Detect which cell encompasses the target text, then output its [X, Y] center coordinate. 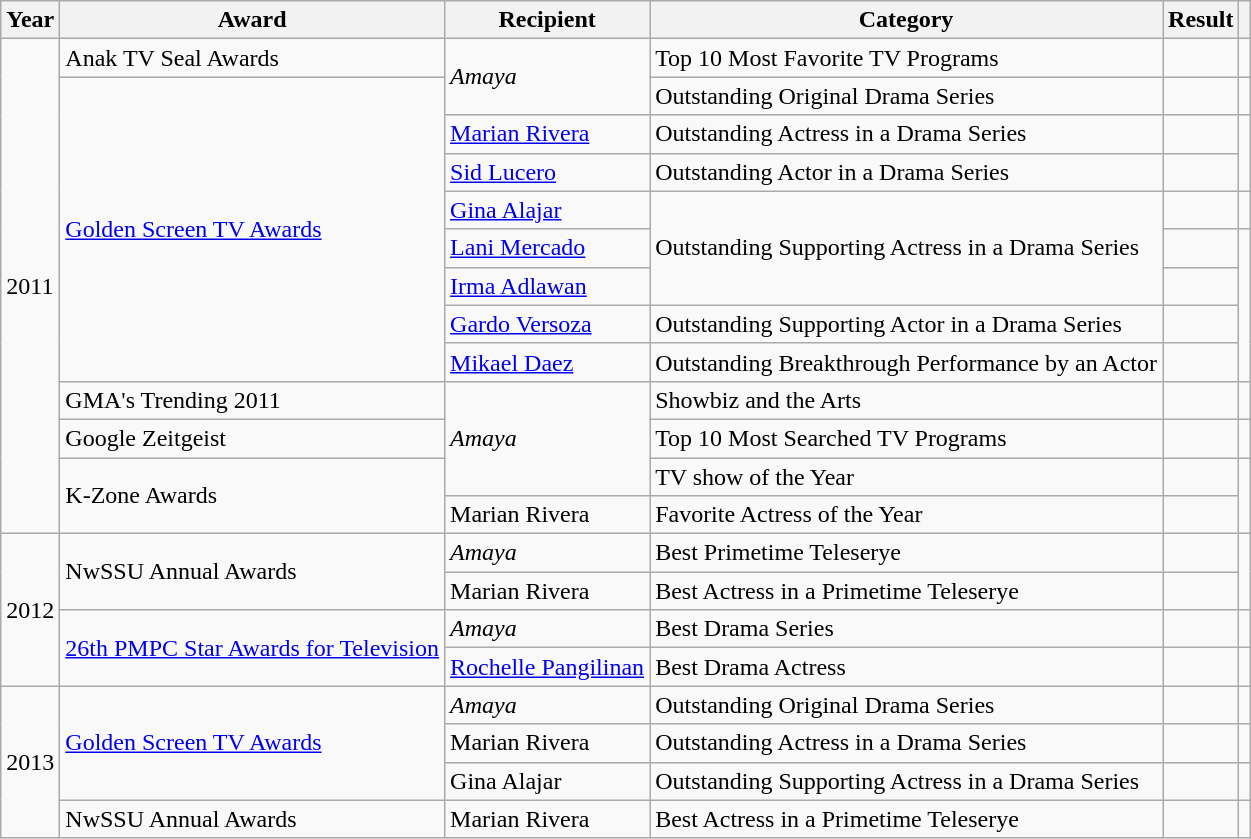
Google Zeitgeist [252, 438]
Favorite Actress of the Year [906, 515]
Gardo Versoza [548, 324]
Mikael Daez [548, 362]
Year [30, 20]
2013 [30, 762]
GMA's Trending 2011 [252, 400]
Best Primetime Teleserye [906, 553]
Recipient [548, 20]
Rochelle Pangilinan [548, 667]
Showbiz and the Arts [906, 400]
Lani Mercado [548, 248]
Anak TV Seal Awards [252, 58]
Sid Lucero [548, 172]
Best Drama Series [906, 629]
2012 [30, 610]
26th PMPC Star Awards for Television [252, 648]
Top 10 Most Favorite TV Programs [906, 58]
K-Zone Awards [252, 496]
Outstanding Supporting Actor in a Drama Series [906, 324]
2011 [30, 286]
Result [1201, 20]
Irma Adlawan [548, 286]
Outstanding Breakthrough Performance by an Actor [906, 362]
Best Drama Actress [906, 667]
Category [906, 20]
Top 10 Most Searched TV Programs [906, 438]
TV show of the Year [906, 477]
Outstanding Actor in a Drama Series [906, 172]
Award [252, 20]
